Extract the (x, y) coordinate from the center of the cell holding the provided text.  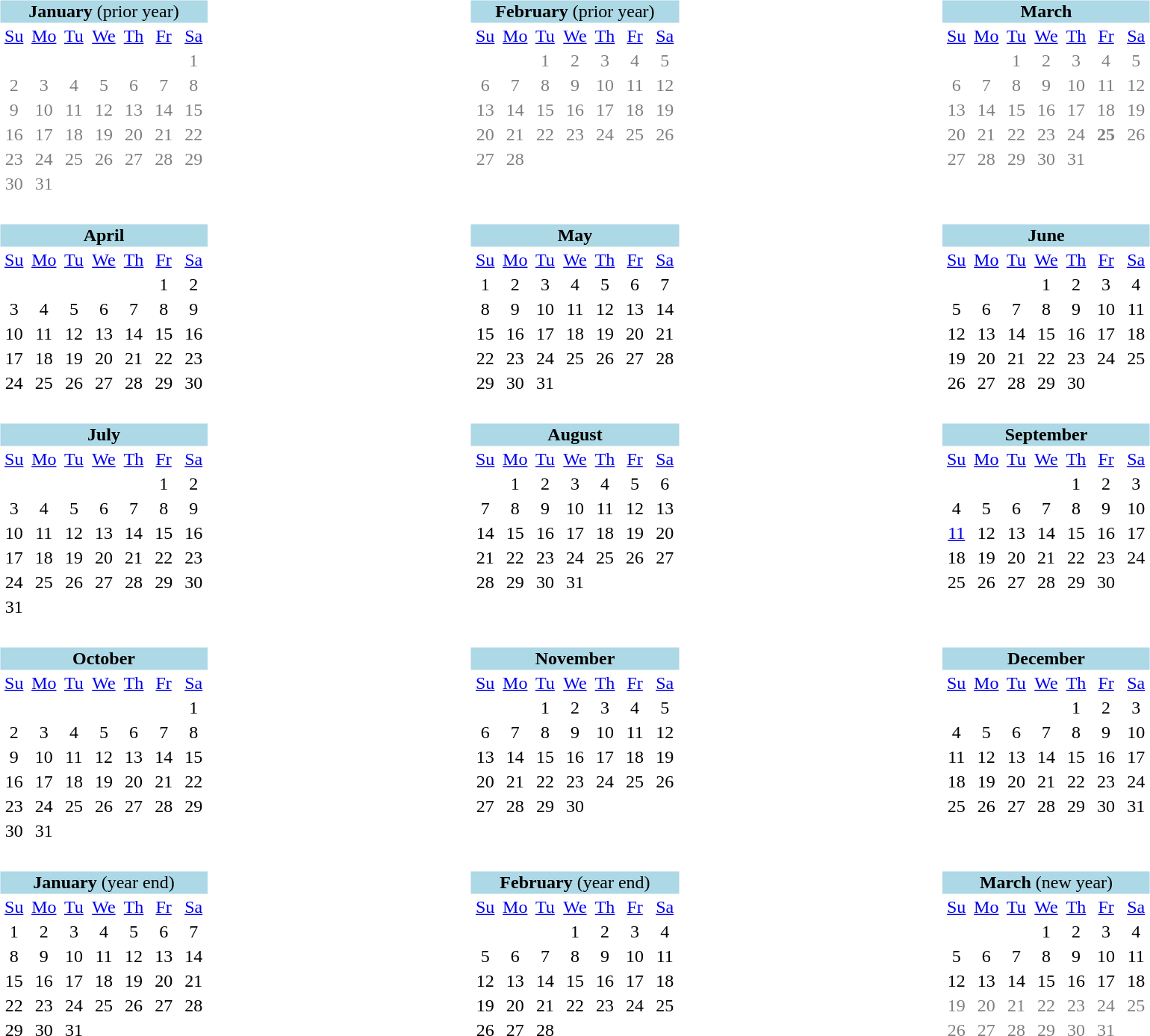
March (new year) (1046, 883)
February (prior year) (575, 11)
April (104, 235)
August Su Mo Tu We Th Fr Sa 1 2 3 4 5 6 7 8 9 10 11 12 13 14 15 16 17 18 19 20 21 22 23 24 25 26 27 28 29 30 31 (566, 511)
January (prior year) (104, 11)
June (1046, 235)
May (575, 235)
March (1046, 11)
August (575, 435)
November Su Mo Tu We Th Fr Sa 1 2 3 4 5 6 7 8 9 10 11 12 13 14 15 16 17 18 19 20 21 22 23 24 25 26 27 28 29 30 (566, 734)
May Su Mo Tu We Th Fr Sa 1 2 3 4 5 6 7 8 9 10 11 12 13 14 15 16 17 18 19 20 21 22 23 24 25 26 27 28 29 30 31 (566, 299)
October (104, 659)
February (year end) (575, 883)
December (1046, 659)
September (1046, 435)
November (575, 659)
July (104, 435)
January (year end) (104, 883)
